For the text-containing cell, return its midpoint in [x, y] coordinate format. 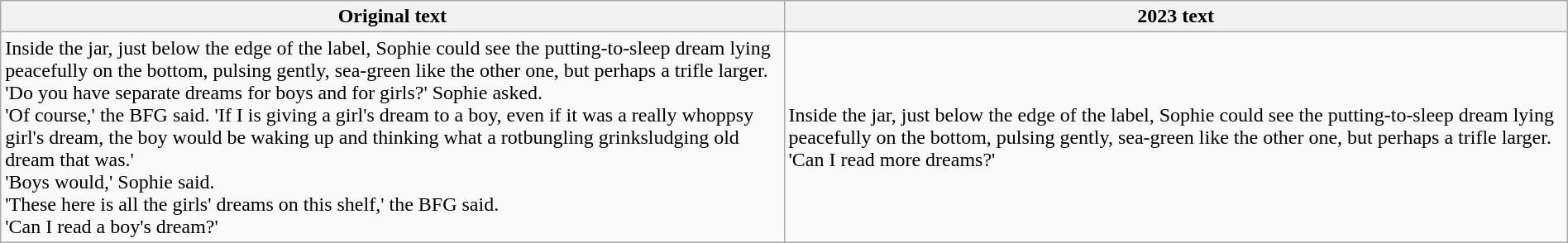
Original text [392, 17]
2023 text [1176, 17]
